Extract the [X, Y] coordinate from the center of the cell holding the provided text.  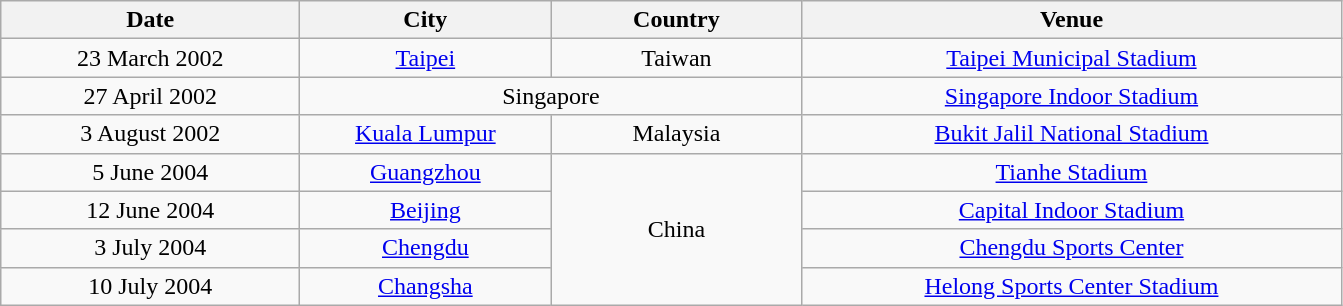
5 June 2004 [150, 172]
Country [676, 20]
Taiwan [676, 58]
3 August 2002 [150, 134]
Chengdu [426, 248]
Venue [1072, 20]
China [676, 229]
Malaysia [676, 134]
Guangzhou [426, 172]
City [426, 20]
Singapore Indoor Stadium [1072, 96]
3 July 2004 [150, 248]
27 April 2002 [150, 96]
Bukit Jalil National Stadium [1072, 134]
Kuala Lumpur [426, 134]
Taipei [426, 58]
Singapore [551, 96]
12 June 2004 [150, 210]
Helong Sports Center Stadium [1072, 286]
Taipei Municipal Stadium [1072, 58]
Chengdu Sports Center [1072, 248]
23 March 2002 [150, 58]
Tianhe Stadium [1072, 172]
Beijing [426, 210]
Capital Indoor Stadium [1072, 210]
Date [150, 20]
Changsha [426, 286]
10 July 2004 [150, 286]
